Search for the cell housing the specified text and yield its [x, y] center coordinate. 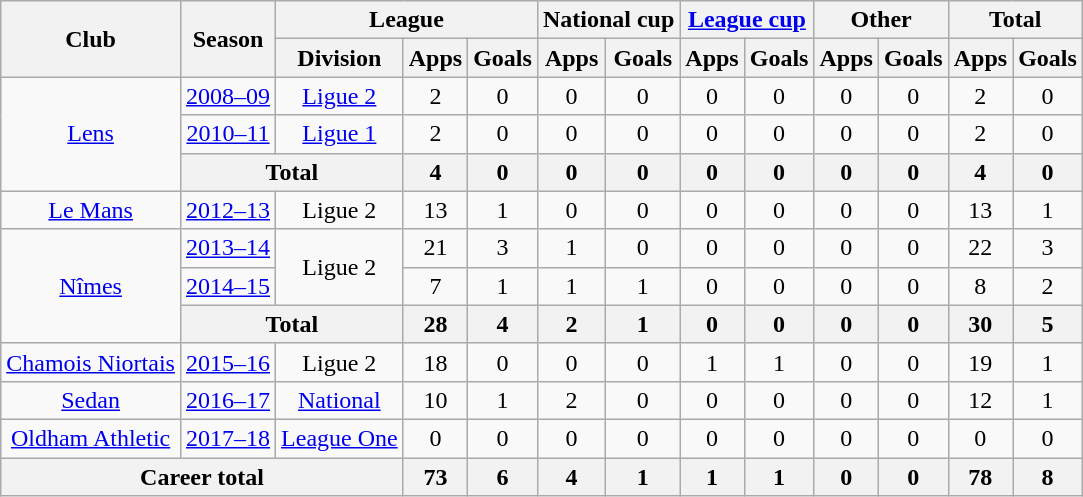
21 [435, 248]
League [407, 20]
10 [435, 400]
Le Mans [91, 210]
National cup [608, 20]
2010–11 [228, 134]
2017–18 [228, 438]
Division [340, 58]
Chamois Niortais [91, 362]
2013–14 [228, 248]
30 [980, 324]
Career total [202, 477]
Oldham Athletic [91, 438]
League cup [747, 20]
73 [435, 477]
7 [435, 286]
Season [228, 39]
78 [980, 477]
2012–13 [228, 210]
2014–15 [228, 286]
Club [91, 39]
5 [1048, 324]
National [340, 400]
22 [980, 248]
Other [881, 20]
Lens [91, 134]
Sedan [91, 400]
28 [435, 324]
Nîmes [91, 286]
12 [980, 400]
2016–17 [228, 400]
18 [435, 362]
2015–16 [228, 362]
6 [503, 477]
Ligue 1 [340, 134]
19 [980, 362]
League One [340, 438]
2008–09 [228, 96]
